Return [X, Y] of the center of cell containing provided text 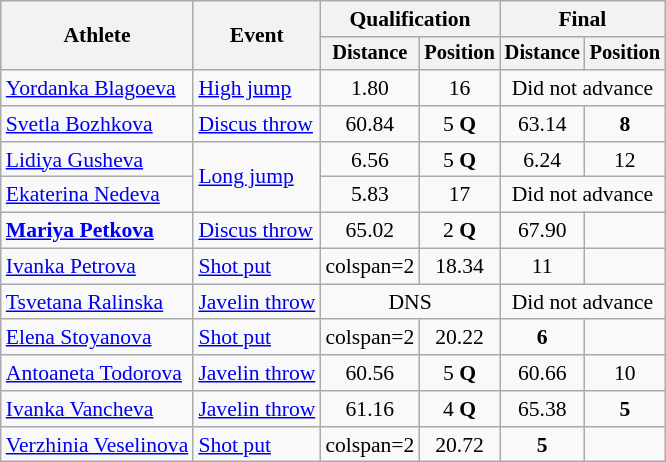
12 [625, 160]
10 [625, 373]
16 [459, 88]
Final [582, 19]
Lidiya Gusheva [98, 160]
Mariya Petkova [98, 231]
2 Q [459, 231]
65.38 [542, 409]
Long jump [256, 178]
Antoaneta Todorova [98, 373]
1.80 [370, 88]
17 [459, 195]
Event [256, 36]
High jump [256, 88]
6.24 [542, 160]
Elena Stoyanova [98, 338]
6 [542, 338]
8 [625, 124]
Svetla Bozhkova [98, 124]
60.56 [370, 373]
60.66 [542, 373]
Qualification [410, 19]
11 [542, 267]
61.16 [370, 409]
Tsvetana Ralinska [98, 302]
Ekaterina Nedeva [98, 195]
67.90 [542, 231]
Athlete [98, 36]
18.34 [459, 267]
4 Q [459, 409]
6.56 [370, 160]
Ivanka Vancheva [98, 409]
20.22 [459, 338]
DNS [410, 302]
60.84 [370, 124]
Ivanka Petrova [98, 267]
65.02 [370, 231]
Yordanka Blagoeva [98, 88]
5 [625, 409]
63.14 [542, 124]
5.83 [370, 195]
